Locate the cell with the specified text and output its [X, Y] center coordinate. 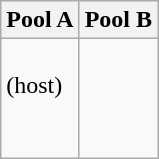
Pool B [118, 20]
Pool A [40, 20]
(host) [40, 98]
